Search for the cell housing the specified text and yield its (X, Y) center coordinate. 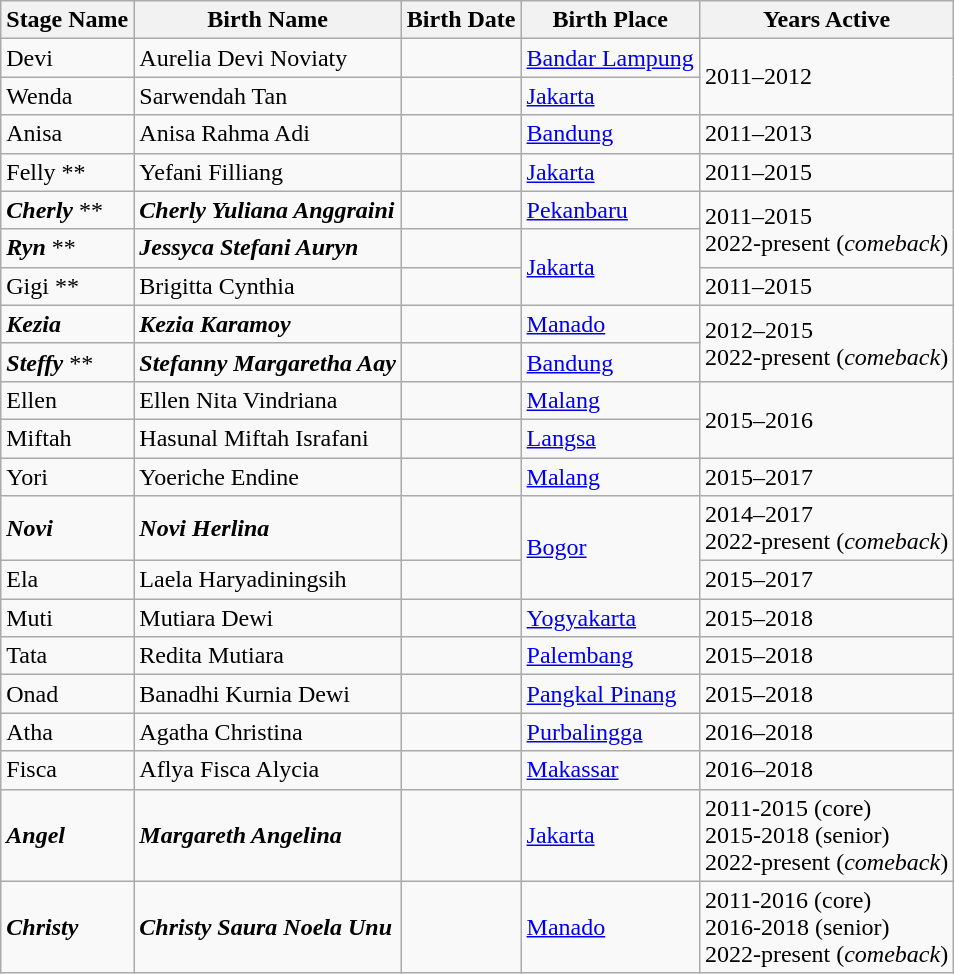
2011-2015 (core)2015-2018 (senior)2022-present (comeback) (826, 835)
Onad (68, 694)
Margareth Angelina (268, 835)
Jessyca Stefani Auryn (268, 248)
Birth Date (461, 20)
Banadhi Kurnia Dewi (268, 694)
Agatha Christina (268, 732)
Steffy ** (68, 362)
Angel (68, 835)
2011-2016 (core)2016-2018 (senior)2022-present (comeback) (826, 927)
Ryn ** (68, 248)
Gigi ** (68, 286)
Palembang (610, 656)
Ela (68, 580)
Stage Name (68, 20)
Birth Name (268, 20)
Tata (68, 656)
Fisca (68, 770)
Cherly ** (68, 210)
Sarwendah Tan (268, 96)
Pekanbaru (610, 210)
Aflya Fisca Alycia (268, 770)
Bandar Lampung (610, 58)
Makassar (610, 770)
2011–20152022-present (comeback) (826, 229)
Yogyakarta (610, 618)
Redita Mutiara (268, 656)
Wenda (68, 96)
Mutiara Dewi (268, 618)
Yori (68, 477)
Novi Herlina (268, 528)
2014–20172022-present (comeback) (826, 528)
Ellen Nita Vindriana (268, 400)
Purbalingga (610, 732)
Kezia Karamoy (268, 324)
Yefani Filliang (268, 172)
Kezia (68, 324)
Bogor (610, 548)
Pangkal Pinang (610, 694)
2011–2012 (826, 77)
Miftah (68, 438)
Anisa Rahma Adi (268, 134)
Brigitta Cynthia (268, 286)
Langsa (610, 438)
2012–20152022-present (comeback) (826, 343)
Years Active (826, 20)
Aurelia Devi Noviaty (268, 58)
Cherly Yuliana Anggraini (268, 210)
Felly ** (68, 172)
Anisa (68, 134)
Stefanny Margaretha Aay (268, 362)
Ellen (68, 400)
Birth Place (610, 20)
Yoeriche Endine (268, 477)
Devi (68, 58)
Hasunal Miftah Israfani (268, 438)
Laela Haryadiningsih (268, 580)
Christy (68, 927)
Atha (68, 732)
Christy Saura Noela Unu (268, 927)
2015–2016 (826, 419)
Novi (68, 528)
Muti (68, 618)
2011–2013 (826, 134)
